Return [x, y] of the center of cell containing provided text 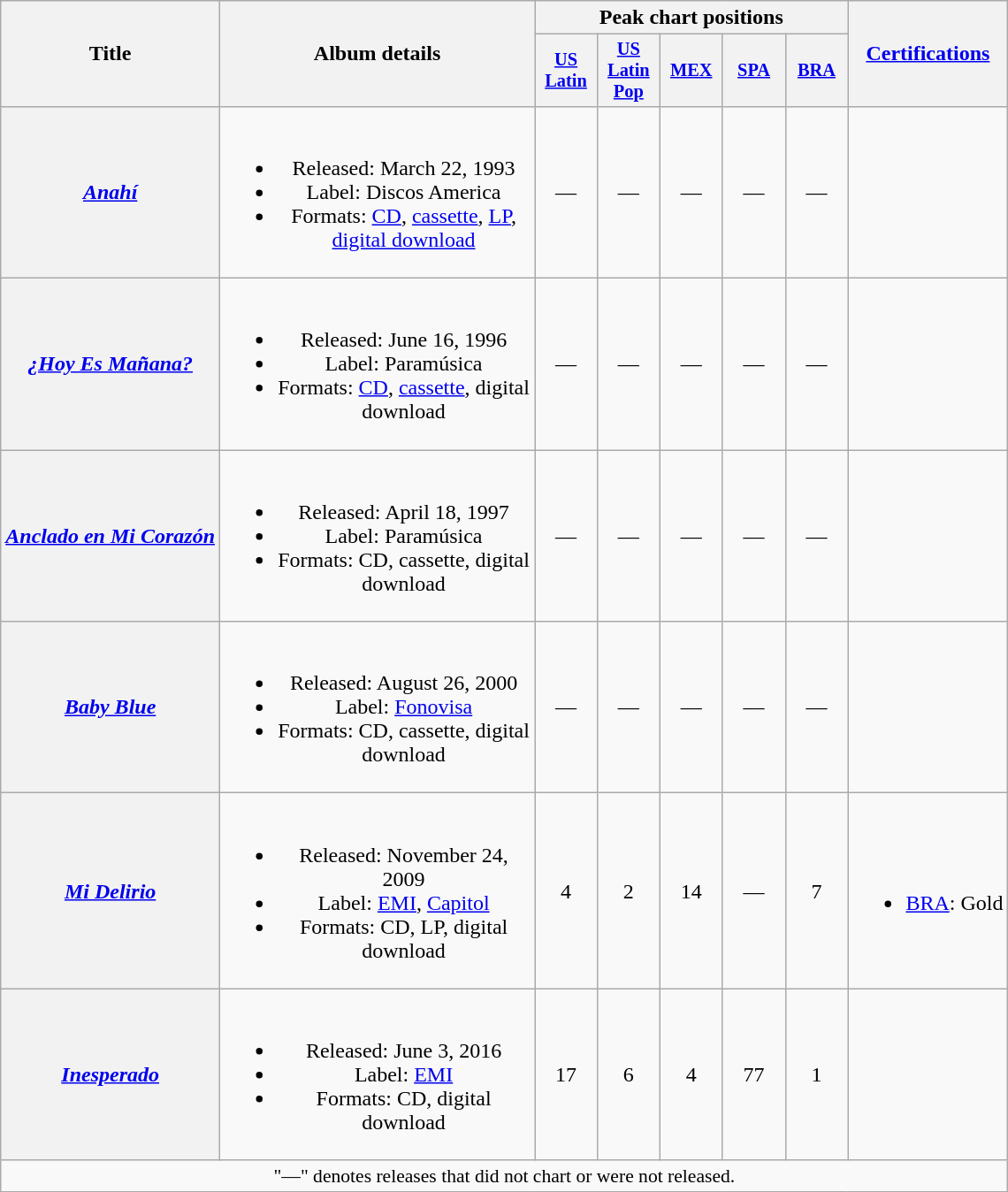
Inesperado [111, 1074]
SPA [753, 71]
Album details [378, 54]
MEX [691, 71]
US Latin Pop [628, 71]
Released: March 22, 1993Label: Discos AmericaFormats: CD, cassette, LP, digital download [378, 192]
Released: August 26, 2000Label: FonovisaFormats: CD, cassette, digital download [378, 707]
Mi Delirio [111, 891]
Anahí [111, 192]
Baby Blue [111, 707]
Released: June 3, 2016Label: EMIFormats: CD, digital download [378, 1074]
Certifications [928, 54]
Released: June 16, 1996Label: ParamúsicaFormats: CD, cassette, digital download [378, 364]
Released: November 24, 2009Label: EMI, CapitolFormats: CD, LP, digital download [378, 891]
"—" denotes releases that did not chart or were not released. [504, 1176]
Anclado en Mi Corazón [111, 536]
77 [753, 1074]
6 [628, 1074]
Title [111, 54]
BRA [817, 71]
Released: April 18, 1997Label: ParamúsicaFormats: CD, cassette, digital download [378, 536]
2 [628, 891]
7 [817, 891]
¿Hoy Es Mañana? [111, 364]
17 [566, 1074]
US Latin [566, 71]
Peak chart positions [691, 18]
14 [691, 891]
BRA: Gold [928, 891]
1 [817, 1074]
